Detect which cell encompasses the target text, then output its [X, Y] center coordinate. 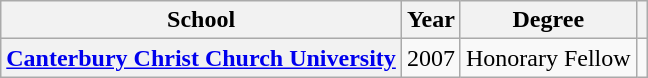
Canterbury Christ Church University [202, 58]
Degree [548, 20]
Honorary Fellow [548, 58]
School [202, 20]
Year [430, 20]
2007 [430, 58]
